Provide the [x, y] coordinate of the cell's center where the given text is located.  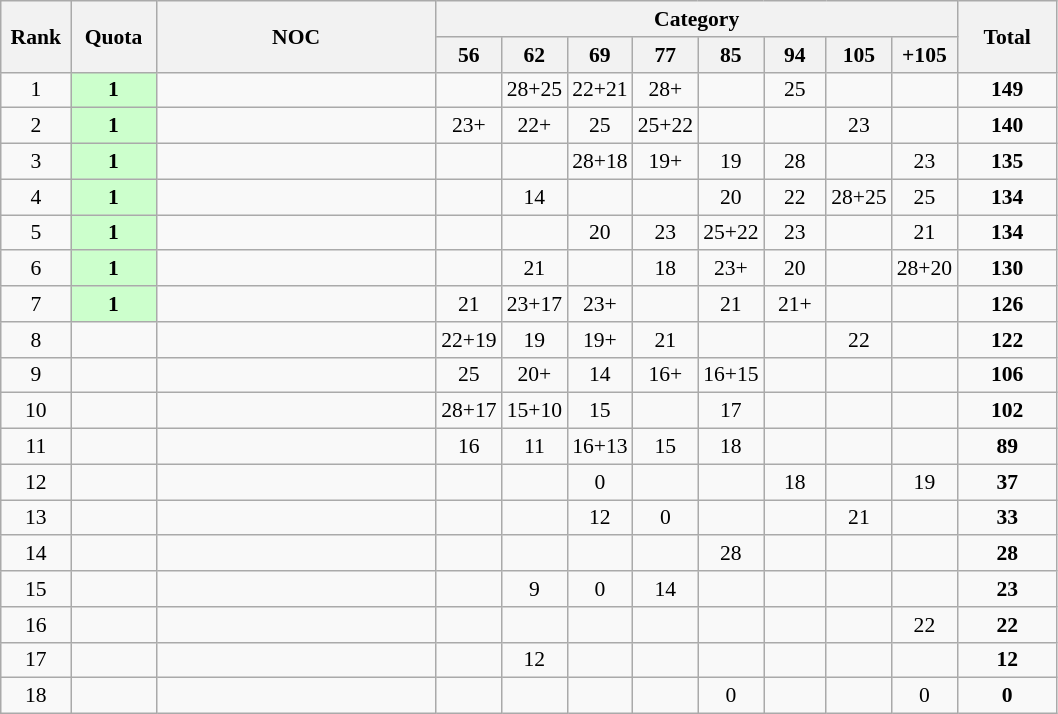
16+13 [600, 447]
13 [36, 518]
56 [468, 55]
28+18 [600, 162]
6 [36, 269]
85 [730, 55]
8 [36, 340]
33 [1007, 518]
89 [1007, 447]
Quota [114, 36]
16+ [666, 375]
122 [1007, 340]
3 [36, 162]
7 [36, 304]
23+17 [534, 304]
94 [796, 55]
Total [1007, 36]
21+ [796, 304]
149 [1007, 90]
106 [1007, 375]
2 [36, 126]
22+ [534, 126]
16+15 [730, 375]
5 [36, 233]
77 [666, 55]
28+17 [468, 411]
130 [1007, 269]
69 [600, 55]
135 [1007, 162]
Category [696, 19]
105 [858, 55]
28+ [666, 90]
10 [36, 411]
4 [36, 197]
22+21 [600, 90]
37 [1007, 482]
20+ [534, 375]
22+19 [468, 340]
126 [1007, 304]
102 [1007, 411]
28+20 [924, 269]
140 [1007, 126]
15+10 [534, 411]
Rank [36, 36]
62 [534, 55]
+105 [924, 55]
NOC [296, 36]
